Locate the cell with the specified text and output its [X, Y] center coordinate. 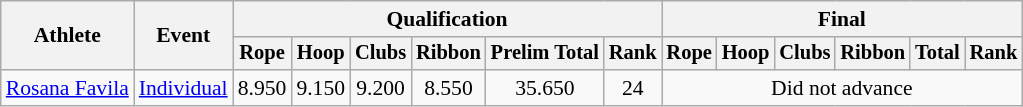
Rosana Favila [68, 88]
Total [938, 54]
9.200 [380, 88]
Individual [184, 88]
8.950 [262, 88]
Did not advance [842, 88]
24 [633, 88]
35.650 [545, 88]
Athlete [68, 36]
Prelim Total [545, 54]
8.550 [448, 88]
Final [842, 19]
Qualification [448, 19]
9.150 [320, 88]
Event [184, 36]
